Output the (x, y) coordinate of the center of the cell containing the given text.  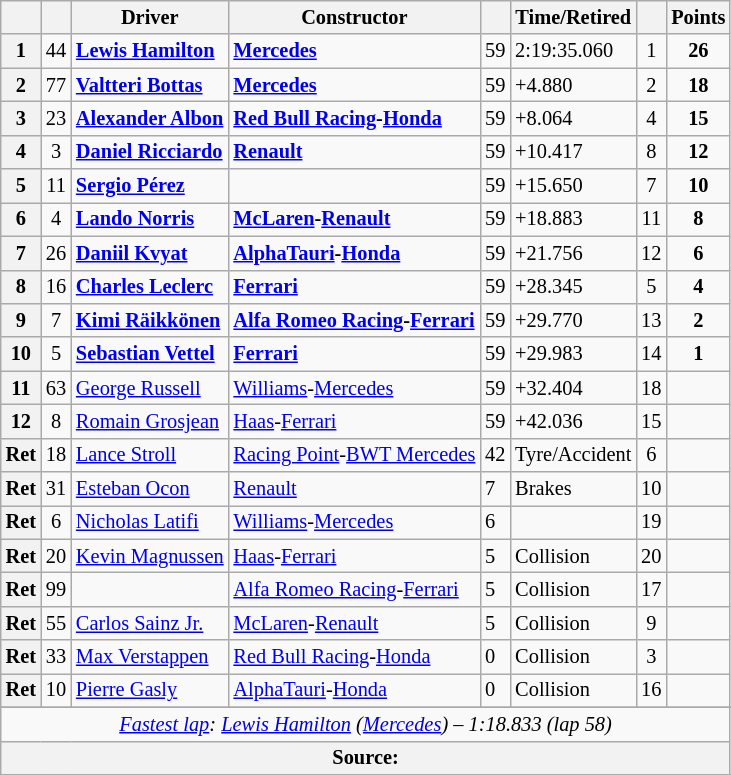
42 (495, 455)
Racing Point-BWT Mercedes (355, 455)
Esteban Ocon (150, 489)
Max Verstappen (150, 657)
Kimi Räikkönen (150, 320)
31 (56, 489)
Daniil Kvyat (150, 253)
33 (56, 657)
Daniel Ricciardo (150, 152)
Valtteri Bottas (150, 85)
Lando Norris (150, 219)
99 (56, 589)
+4.880 (573, 85)
+42.036 (573, 421)
55 (56, 623)
+32.404 (573, 388)
Charles Leclerc (150, 287)
Kevin Magnussen (150, 556)
+8.064 (573, 118)
Lance Stroll (150, 455)
+15.650 (573, 186)
Carlos Sainz Jr. (150, 623)
Time/Retired (573, 17)
44 (56, 51)
Sebastian Vettel (150, 354)
Pierre Gasly (150, 690)
Driver (150, 17)
George Russell (150, 388)
+10.417 (573, 152)
Sergio Pérez (150, 186)
Alexander Albon (150, 118)
17 (651, 589)
Source: (366, 758)
13 (651, 320)
19 (651, 522)
23 (56, 118)
Brakes (573, 489)
77 (56, 85)
+21.756 (573, 253)
Nicholas Latifi (150, 522)
2:19:35.060 (573, 51)
+29.770 (573, 320)
Tyre/Accident (573, 455)
14 (651, 354)
+18.883 (573, 219)
+29.983 (573, 354)
Romain Grosjean (150, 421)
Fastest lap: Lewis Hamilton (Mercedes) – 1:18.833 (lap 58) (366, 724)
Points (698, 17)
Lewis Hamilton (150, 51)
Constructor (355, 17)
63 (56, 388)
+28.345 (573, 287)
